From the cell containing the given text, extract its center point as [X, Y] coordinate. 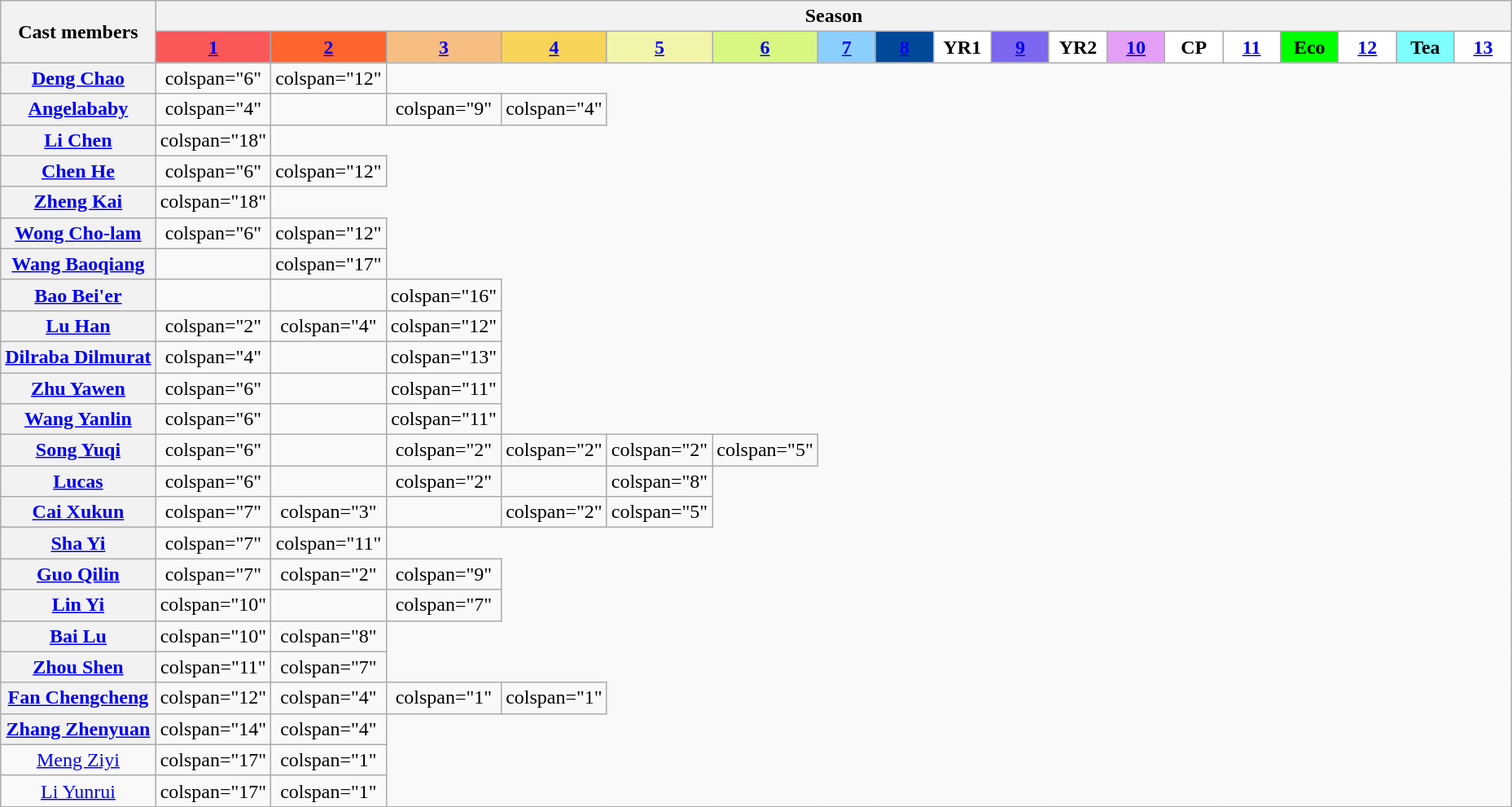
12 [1368, 47]
13 [1484, 47]
Chen He [78, 171]
5 [660, 47]
6 [765, 47]
Bai Lu [78, 636]
colspan="13" [444, 357]
Li Yunrui [78, 791]
Angelababy [78, 109]
4 [554, 47]
Sha Yi [78, 543]
Meng Ziyi [78, 760]
3 [444, 47]
Wang Yanlin [78, 419]
Fan Chengcheng [78, 698]
1 [213, 47]
YR2 [1078, 47]
Cast members [78, 32]
Season [834, 16]
colspan="14" [213, 729]
Zheng Kai [78, 202]
7 [847, 47]
10 [1137, 47]
Deng Chao [78, 78]
colspan="3" [329, 512]
Song Yuqi [78, 450]
9 [1019, 47]
YR1 [962, 47]
Cai Xukun [78, 512]
Tea [1425, 47]
2 [329, 47]
Wang Baoqiang [78, 264]
Li Chen [78, 140]
8 [904, 47]
Lin Yi [78, 605]
colspan="16" [444, 295]
Zhang Zhenyuan [78, 729]
Lucas [78, 481]
Bao Bei'er [78, 295]
Eco [1309, 47]
11 [1252, 47]
Lu Han [78, 326]
CP [1194, 47]
Zhu Yawen [78, 388]
Zhou Shen [78, 667]
Dilraba Dilmurat [78, 357]
Guo Qilin [78, 574]
Wong Cho-lam [78, 233]
